Pinpoint the cell where the given text exists, returning its [x, y] midpoint coordinate. 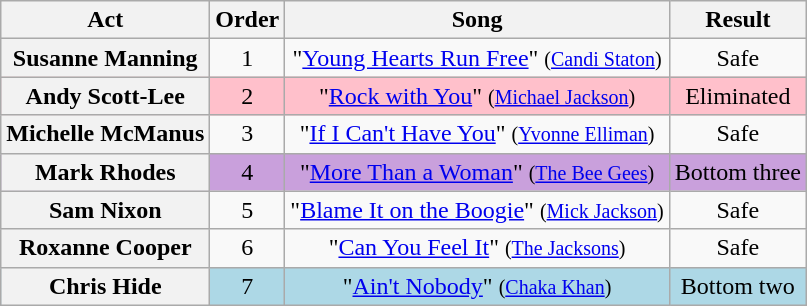
Mark Rhodes [106, 172]
Eliminated [738, 96]
6 [248, 248]
Bottom three [738, 172]
1 [248, 58]
"Ain't Nobody" (Chaka Khan) [477, 286]
"Young Hearts Run Free" (Candi Staton) [477, 58]
"If I Can't Have You" (Yvonne Elliman) [477, 134]
Result [738, 20]
Chris Hide [106, 286]
Act [106, 20]
Susanne Manning [106, 58]
"Can You Feel It" (The Jacksons) [477, 248]
Sam Nixon [106, 210]
3 [248, 134]
7 [248, 286]
2 [248, 96]
Song [477, 20]
Michelle McManus [106, 134]
"Rock with You" (Michael Jackson) [477, 96]
"Blame It on the Boogie" (Mick Jackson) [477, 210]
Roxanne Cooper [106, 248]
Order [248, 20]
4 [248, 172]
5 [248, 210]
Andy Scott-Lee [106, 96]
"More Than a Woman" (The Bee Gees) [477, 172]
Bottom two [738, 286]
